Return [X, Y] of the center of cell containing provided text 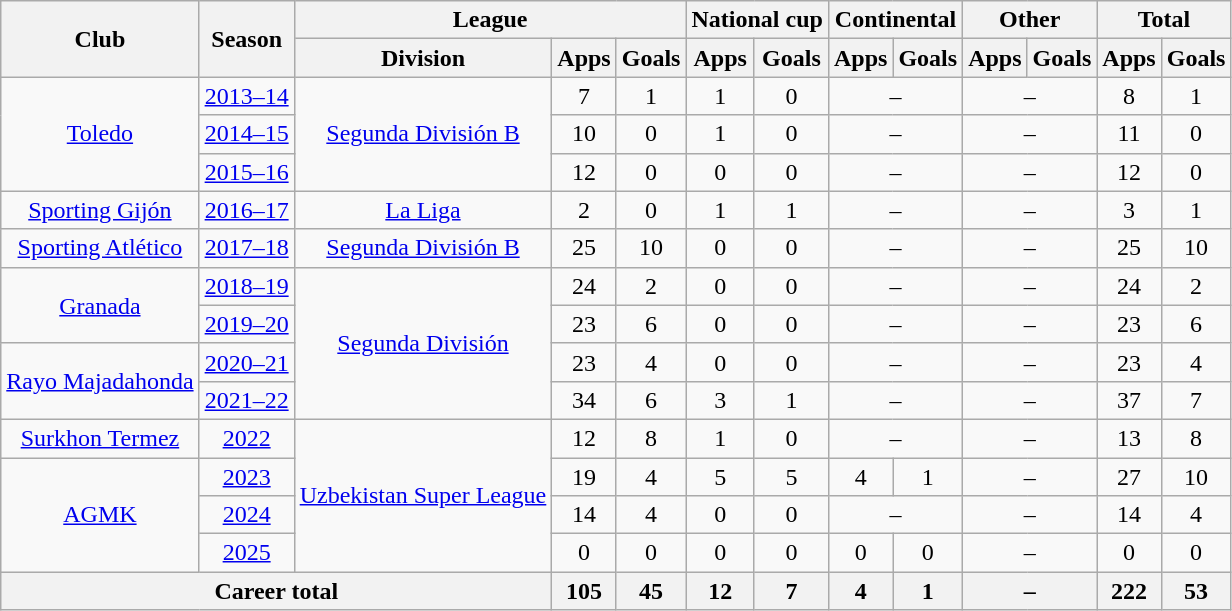
2013–14 [246, 96]
Uzbekistan Super League [423, 495]
2019–20 [246, 324]
53 [1196, 591]
2016–17 [246, 210]
Sporting Gijón [100, 210]
Segunda División [423, 343]
2023 [246, 477]
League [490, 20]
27 [1129, 477]
Career total [276, 591]
2018–19 [246, 286]
Toledo [100, 134]
19 [584, 477]
37 [1129, 400]
45 [651, 591]
Total [1164, 20]
National cup [757, 20]
2015–16 [246, 172]
Club [100, 39]
Granada [100, 305]
Surkhon Termez [100, 438]
2021–22 [246, 400]
2024 [246, 515]
2022 [246, 438]
Other [1030, 20]
11 [1129, 134]
2020–21 [246, 362]
105 [584, 591]
Season [246, 39]
AGMK [100, 515]
La Liga [423, 210]
222 [1129, 591]
13 [1129, 438]
2017–18 [246, 248]
Sporting Atlético [100, 248]
Continental [895, 20]
2014–15 [246, 134]
Division [423, 58]
Rayo Majadahonda [100, 381]
2025 [246, 553]
34 [584, 400]
